Locate the cell with the specified text and output its [X, Y] center coordinate. 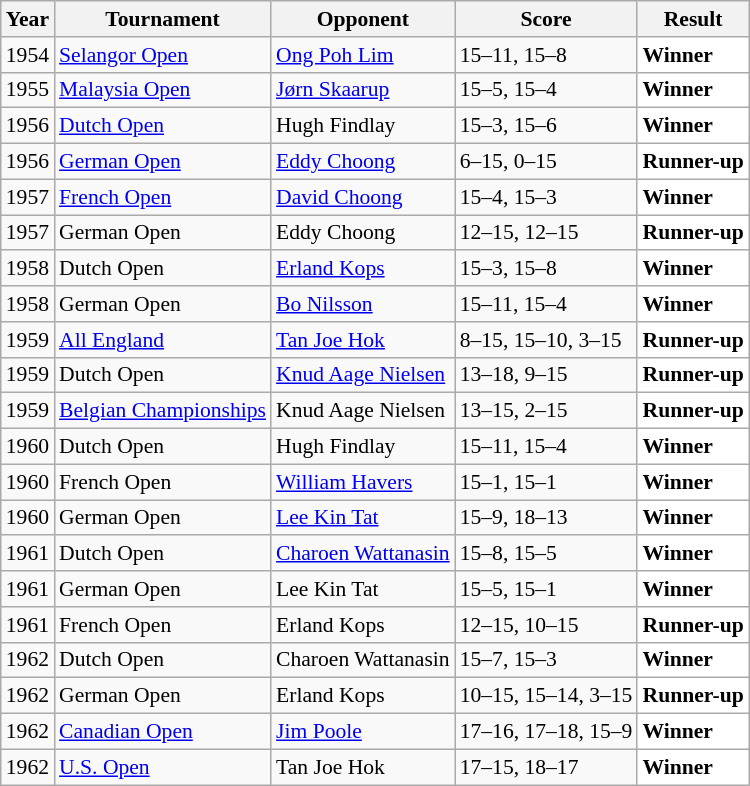
6–15, 0–15 [546, 162]
12–15, 10–15 [546, 625]
Belgian Championships [162, 411]
17–16, 17–18, 15–9 [546, 732]
17–15, 18–17 [546, 767]
Selangor Open [162, 55]
All England [162, 340]
William Havers [363, 482]
12–15, 12–15 [546, 233]
1955 [28, 90]
Tournament [162, 19]
1954 [28, 55]
15–8, 15–5 [546, 554]
Malaysia Open [162, 90]
15–5, 15–1 [546, 589]
8–15, 15–10, 3–15 [546, 340]
15–3, 15–6 [546, 126]
Year [28, 19]
Score [546, 19]
Result [692, 19]
13–15, 2–15 [546, 411]
15–5, 15–4 [546, 90]
13–18, 9–15 [546, 375]
Jim Poole [363, 732]
15–4, 15–3 [546, 197]
Ong Poh Lim [363, 55]
Opponent [363, 19]
15–1, 15–1 [546, 482]
Bo Nilsson [363, 304]
David Choong [363, 197]
15–3, 15–8 [546, 269]
Jørn Skaarup [363, 90]
U.S. Open [162, 767]
15–7, 15–3 [546, 660]
15–11, 15–8 [546, 55]
10–15, 15–14, 3–15 [546, 696]
Canadian Open [162, 732]
15–9, 18–13 [546, 518]
